Pinpoint the cell where the given text exists, returning its (X, Y) midpoint coordinate. 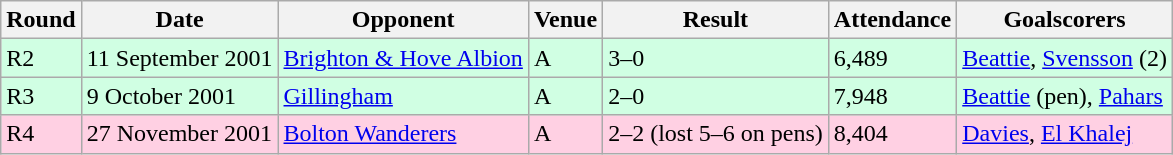
Venue (565, 20)
Date (180, 20)
Beattie, Svensson (2) (1065, 58)
27 November 2001 (180, 134)
8,404 (892, 134)
Davies, El Khalej (1065, 134)
R4 (41, 134)
Brighton & Hove Albion (403, 58)
Gillingham (403, 96)
Goalscorers (1065, 20)
Bolton Wanderers (403, 134)
Beattie (pen), Pahars (1065, 96)
2–2 (lost 5–6 on pens) (716, 134)
2–0 (716, 96)
R3 (41, 96)
Result (716, 20)
3–0 (716, 58)
Attendance (892, 20)
6,489 (892, 58)
11 September 2001 (180, 58)
9 October 2001 (180, 96)
7,948 (892, 96)
R2 (41, 58)
Opponent (403, 20)
Round (41, 20)
